For the text-containing cell, return its midpoint in (x, y) coordinate format. 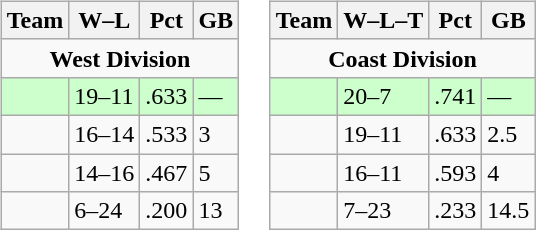
.533 (166, 134)
4 (508, 173)
W–L–T (384, 20)
Coast Division (402, 58)
2.5 (508, 134)
5 (216, 173)
16–14 (104, 134)
.200 (166, 211)
.741 (456, 96)
13 (216, 211)
20–7 (384, 96)
6–24 (104, 211)
.593 (456, 173)
14–16 (104, 173)
.233 (456, 211)
.467 (166, 173)
West Division (120, 58)
3 (216, 134)
W–L (104, 20)
16–11 (384, 173)
14.5 (508, 211)
7–23 (384, 211)
